Pinpoint the cell where the given text exists, returning its (X, Y) midpoint coordinate. 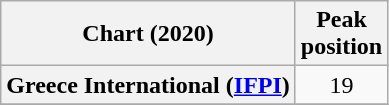
Chart (2020) (148, 34)
19 (341, 85)
Peakposition (341, 34)
Greece International (IFPI) (148, 85)
